From the cell containing the given text, extract its center point as [X, Y] coordinate. 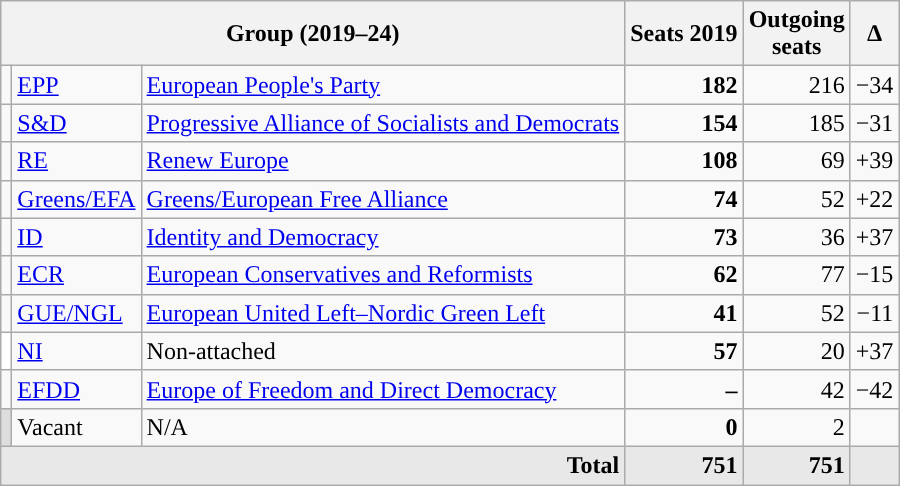
European Conservatives and Reformists [383, 275]
Greens/EFA [76, 199]
Europe of Freedom and Direct Democracy [383, 389]
Greens/European Free Alliance [383, 199]
154 [684, 123]
ID [76, 237]
36 [796, 237]
182 [684, 85]
ECR [76, 275]
NI [76, 351]
N/A [383, 427]
+39 [874, 161]
EPP [76, 85]
42 [796, 389]
European United Left–Nordic Green Left [383, 313]
216 [796, 85]
62 [684, 275]
+22 [874, 199]
Non-attached [383, 351]
Renew Europe [383, 161]
EFDD [76, 389]
185 [796, 123]
108 [684, 161]
∆ [874, 34]
Outgoingseats [796, 34]
RE [76, 161]
– [684, 389]
−15 [874, 275]
Identity and Democracy [383, 237]
41 [684, 313]
77 [796, 275]
73 [684, 237]
Total [313, 465]
Progressive Alliance of Socialists and Democrats [383, 123]
74 [684, 199]
−31 [874, 123]
57 [684, 351]
2 [796, 427]
S&D [76, 123]
−11 [874, 313]
Group (2019–24) [313, 34]
0 [684, 427]
Vacant [76, 427]
−34 [874, 85]
20 [796, 351]
Seats 2019 [684, 34]
GUE/NGL [76, 313]
European People's Party [383, 85]
−42 [874, 389]
69 [796, 161]
